Search for the cell housing the specified text and yield its (x, y) center coordinate. 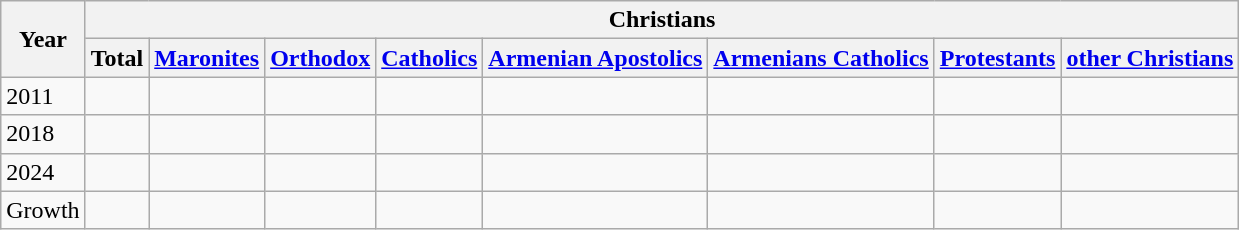
Year (43, 39)
Orthodox (320, 58)
Growth (43, 210)
Maronites (207, 58)
2011 (43, 96)
Total (117, 58)
2024 (43, 172)
other Christians (1150, 58)
Christians (662, 20)
2018 (43, 134)
Armenian Apostolics (596, 58)
Armenians Catholics (821, 58)
Catholics (430, 58)
Protestants (998, 58)
